From the cell containing the given text, extract its center point as [x, y] coordinate. 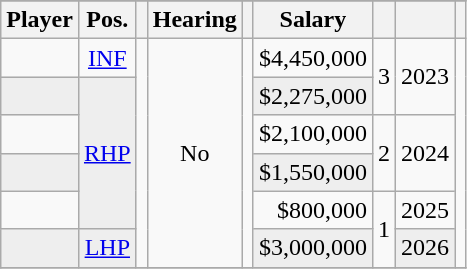
No [194, 153]
2024 [426, 153]
Pos. [107, 20]
$4,450,000 [312, 58]
$2,275,000 [312, 96]
INF [107, 58]
Player [40, 20]
Salary [312, 20]
LHP [107, 248]
2025 [426, 210]
$2,100,000 [312, 134]
$800,000 [312, 210]
Hearing [194, 20]
2023 [426, 77]
RHP [107, 153]
3 [384, 77]
$1,550,000 [312, 172]
2 [384, 153]
1 [384, 229]
$3,000,000 [312, 248]
2026 [426, 248]
